Locate the cell with the specified text and output its [X, Y] center coordinate. 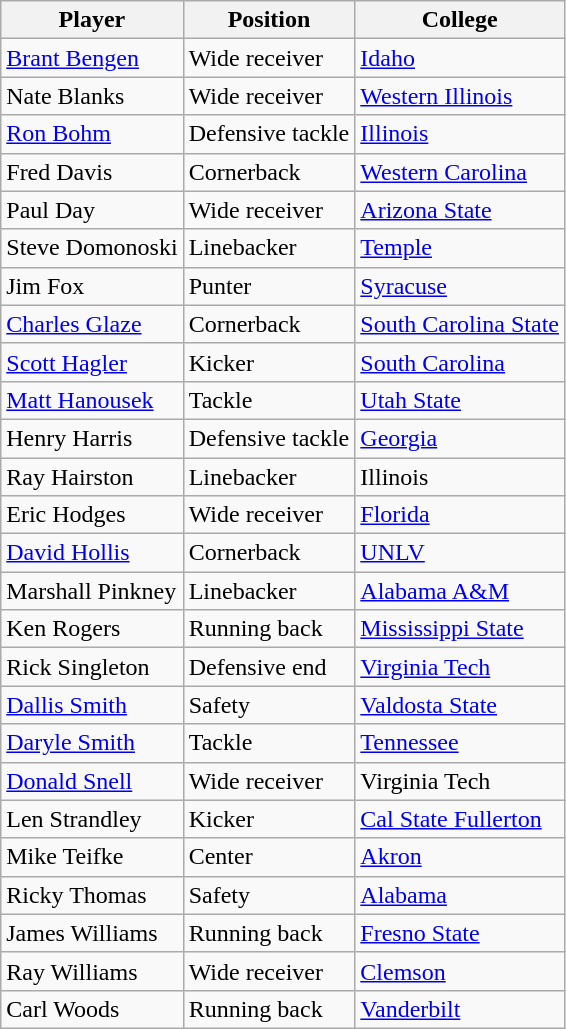
Henry Harris [92, 438]
Tennessee [460, 743]
Vanderbilt [460, 1009]
Mississippi State [460, 629]
Clemson [460, 971]
Ray Williams [92, 971]
Scott Hagler [92, 362]
Steve Domonoski [92, 248]
South Carolina [460, 362]
Ken Rogers [92, 629]
Arizona State [460, 210]
Fresno State [460, 933]
Dallis Smith [92, 705]
Syracuse [460, 286]
Len Strandley [92, 819]
Carl Woods [92, 1009]
Ron Bohm [92, 134]
UNLV [460, 553]
Brant Bengen [92, 58]
David Hollis [92, 553]
Florida [460, 515]
Idaho [460, 58]
Alabama [460, 895]
Defensive end [269, 667]
James Williams [92, 933]
Rick Singleton [92, 667]
Jim Fox [92, 286]
Marshall Pinkney [92, 591]
Center [269, 857]
Paul Day [92, 210]
Western Illinois [460, 96]
Ray Hairston [92, 477]
Position [269, 20]
Eric Hodges [92, 515]
Akron [460, 857]
South Carolina State [460, 324]
Player [92, 20]
Georgia [460, 438]
College [460, 20]
Valdosta State [460, 705]
Cal State Fullerton [460, 819]
Donald Snell [92, 781]
Fred Davis [92, 172]
Alabama A&M [460, 591]
Nate Blanks [92, 96]
Utah State [460, 400]
Western Carolina [460, 172]
Daryle Smith [92, 743]
Charles Glaze [92, 324]
Mike Teifke [92, 857]
Matt Hanousek [92, 400]
Punter [269, 286]
Ricky Thomas [92, 895]
Temple [460, 248]
